Return the [x, y] coordinate for the center point of the cell that contains the specified text.  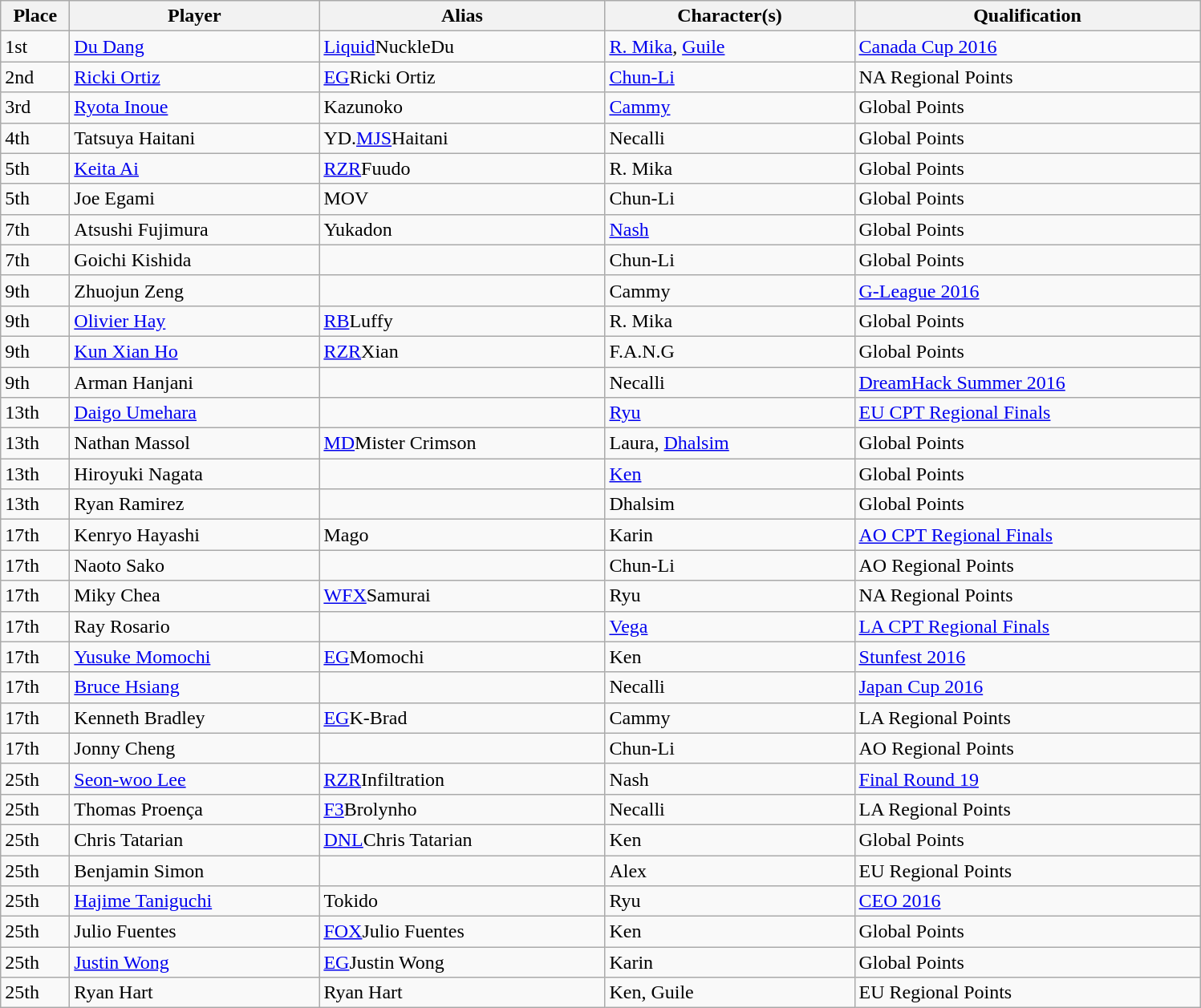
3rd [35, 107]
Atsushi Fujimura [194, 229]
4th [35, 138]
1st [35, 47]
LA CPT Regional Finals [1027, 626]
FOXJulio Fuentes [462, 932]
DNLChris Tatarian [462, 840]
Benjamin Simon [194, 870]
Kenneth Bradley [194, 718]
Bruce Hsiang [194, 687]
Yusuke Momochi [194, 657]
Arman Hanjani [194, 383]
Seon-woo Lee [194, 779]
Place [35, 16]
Canada Cup 2016 [1027, 47]
EGRicki Ortiz [462, 77]
Joe Egami [194, 199]
Ryota Inoue [194, 107]
Stunfest 2016 [1027, 657]
Hiroyuki Nagata [194, 474]
Miky Chea [194, 596]
Justin Wong [194, 962]
Alex [730, 870]
Character(s) [730, 16]
RBLuffy [462, 321]
CEO 2016 [1027, 901]
Japan Cup 2016 [1027, 687]
Ricki Ortiz [194, 77]
Hajime Taniguchi [194, 901]
R. Mika, Guile [730, 47]
Zhuojun Zeng [194, 290]
DreamHack Summer 2016 [1027, 383]
Tokido [462, 901]
YD.MJSHaitani [462, 138]
Alias [462, 16]
Yukadon [462, 229]
Julio Fuentes [194, 932]
MDMister Crimson [462, 443]
Goichi Kishida [194, 260]
Kun Xian Ho [194, 351]
EGJustin Wong [462, 962]
EGMomochi [462, 657]
LiquidNuckleDu [462, 47]
Kazunoko [462, 107]
Thomas Proença [194, 809]
Ray Rosario [194, 626]
Du Dang [194, 47]
EU CPT Regional Finals [1027, 413]
RZRFuudo [462, 168]
Tatsuya Haitani [194, 138]
MOV [462, 199]
Vega [730, 626]
Ryan Ramirez [194, 504]
EGK-Brad [462, 718]
Laura, Dhalsim [730, 443]
Qualification [1027, 16]
Player [194, 16]
Daigo Umehara [194, 413]
Kenryo Hayashi [194, 535]
Naoto Sako [194, 565]
RZRInfiltration [462, 779]
Ken, Guile [730, 993]
Keita Ai [194, 168]
Final Round 19 [1027, 779]
Dhalsim [730, 504]
Jonny Cheng [194, 748]
RZRXian [462, 351]
2nd [35, 77]
Nathan Massol [194, 443]
AO CPT Regional Finals [1027, 535]
WFXSamurai [462, 596]
Chris Tatarian [194, 840]
Mago [462, 535]
G-League 2016 [1027, 290]
F3Brolynho [462, 809]
F.A.N.G [730, 351]
Olivier Hay [194, 321]
